Find where the given text appears and provide that cell's center as [x, y] coordinate. 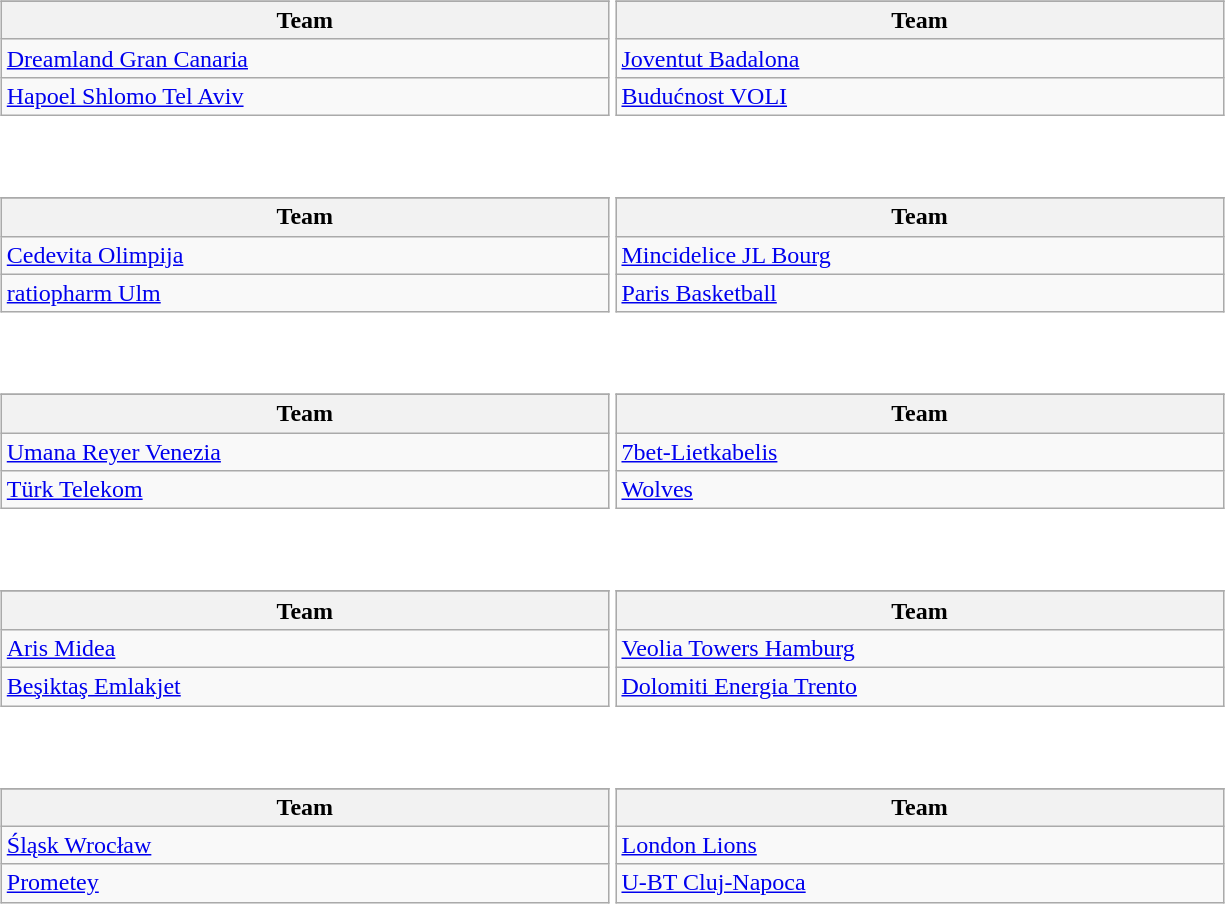
Budućnost VOLI [920, 96]
Cedevita Olimpija [304, 255]
U-BT Cluj-Napoca [920, 883]
Joventut Badalona [920, 58]
Beşiktaş Emlakjet [304, 686]
Veolia Towers Hamburg [920, 648]
Umana Reyer Venezia [304, 452]
Prometey [304, 883]
Aris Midea [304, 648]
Wolves [920, 490]
Paris Basketball [920, 293]
7bet-Lietkabelis [920, 452]
Mincidelice JL Bourg [920, 255]
ratiopharm Ulm [304, 293]
Türk Telekom [304, 490]
Śląsk Wrocław [304, 845]
Hapoel Shlomo Tel Aviv [304, 96]
Dolomiti Energia Trento [920, 686]
Dreamland Gran Canaria [304, 58]
London Lions [920, 845]
